Extract the (X, Y) coordinate from the center of the cell holding the provided text.  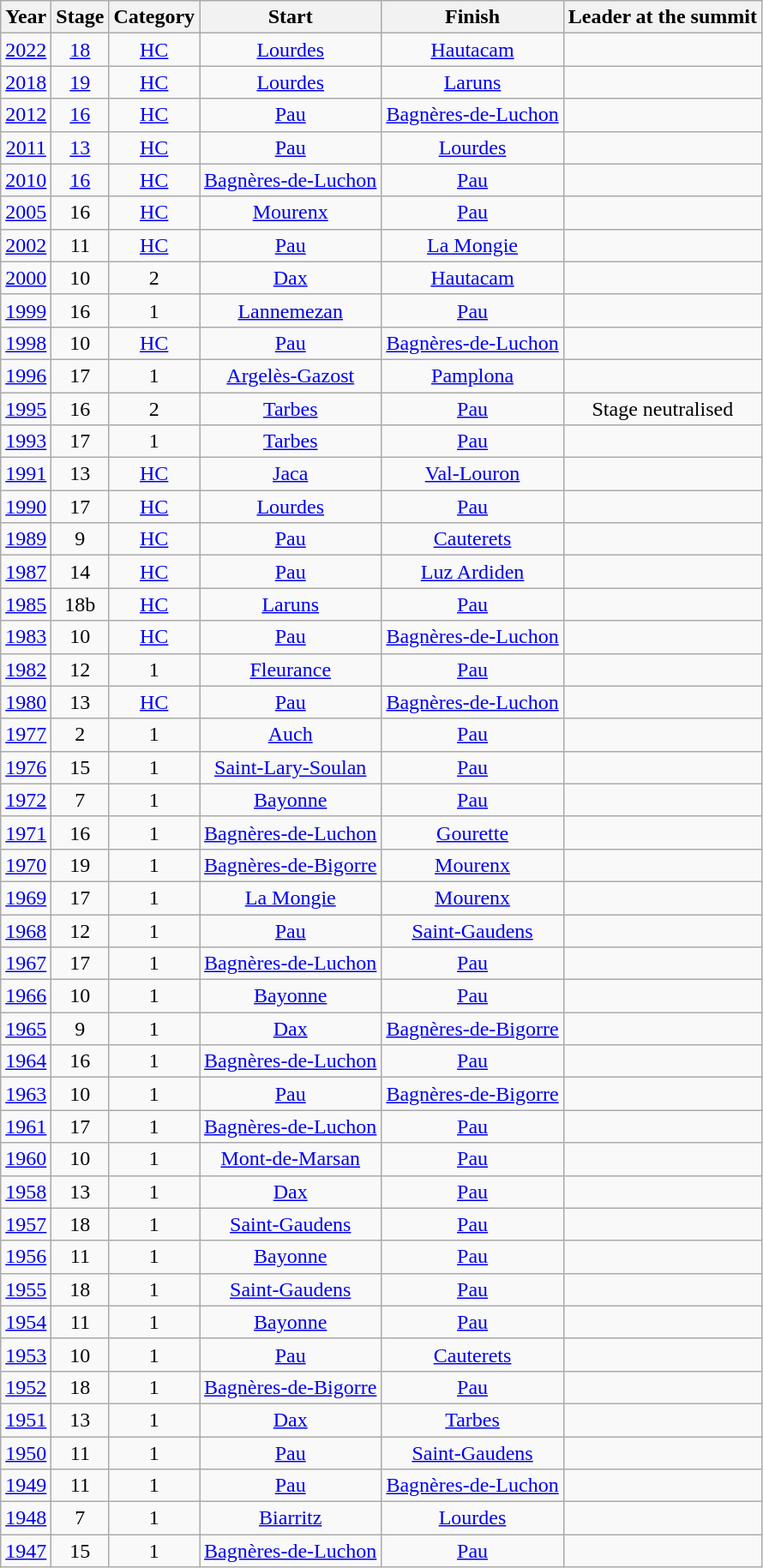
1966 (26, 996)
Pamplona (472, 375)
1953 (26, 1355)
Biarritz (291, 1518)
1972 (26, 800)
Jaca (291, 474)
1968 (26, 930)
Finish (472, 17)
1960 (26, 1159)
1957 (26, 1224)
1967 (26, 964)
2022 (26, 50)
1983 (26, 637)
Mont-de-Marsan (291, 1159)
Auch (291, 735)
Category (154, 17)
1980 (26, 702)
1970 (26, 865)
2000 (26, 278)
Year (26, 17)
1982 (26, 670)
2018 (26, 82)
2012 (26, 115)
Luz Ardiden (472, 572)
2010 (26, 180)
Argelès-Gazost (291, 375)
1987 (26, 572)
Start (291, 17)
Saint-Lary-Soulan (291, 767)
1976 (26, 767)
1961 (26, 1126)
18b (81, 604)
Lannemezan (291, 310)
1947 (26, 1551)
1951 (26, 1420)
1948 (26, 1518)
1954 (26, 1322)
Stage (81, 17)
Stage neutralised (662, 409)
1952 (26, 1387)
1971 (26, 832)
1950 (26, 1453)
2002 (26, 245)
1963 (26, 1094)
1969 (26, 898)
1993 (26, 442)
1999 (26, 310)
2005 (26, 213)
2011 (26, 147)
1964 (26, 1061)
Gourette (472, 832)
1965 (26, 1029)
Val-Louron (472, 474)
14 (81, 572)
1985 (26, 604)
1990 (26, 507)
1949 (26, 1486)
1958 (26, 1192)
1998 (26, 343)
1996 (26, 375)
1995 (26, 409)
1977 (26, 735)
1989 (26, 539)
1991 (26, 474)
Fleurance (291, 670)
1955 (26, 1289)
Leader at the summit (662, 17)
1956 (26, 1257)
